Pinpoint the cell where the given text exists, returning its (x, y) midpoint coordinate. 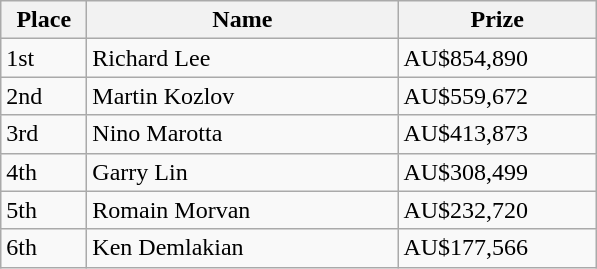
2nd (44, 96)
Name (242, 20)
Prize (498, 20)
3rd (44, 134)
Nino Marotta (242, 134)
AU$854,890 (498, 58)
Richard Lee (242, 58)
AU$232,720 (498, 210)
Martin Kozlov (242, 96)
Place (44, 20)
4th (44, 172)
1st (44, 58)
AU$308,499 (498, 172)
AU$413,873 (498, 134)
5th (44, 210)
6th (44, 248)
Garry Lin (242, 172)
Romain Morvan (242, 210)
Ken Demlakian (242, 248)
AU$177,566 (498, 248)
AU$559,672 (498, 96)
